Capture the cell that displays the provided text and extract its [x, y] central coordinate. 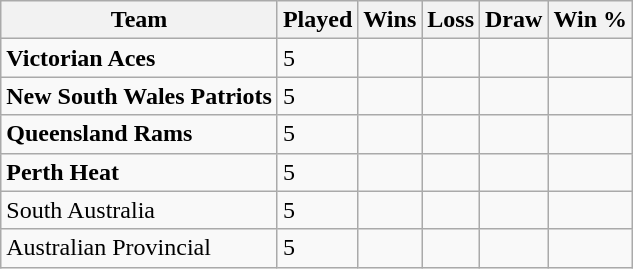
Draw [514, 20]
Team [140, 20]
Perth Heat [140, 172]
Win % [590, 20]
South Australia [140, 210]
Loss [451, 20]
Played [317, 20]
Queensland Rams [140, 134]
Wins [390, 20]
Victorian Aces [140, 58]
New South Wales Patriots [140, 96]
Australian Provincial [140, 248]
